Identify which cell holds the provided text, then report its (x, y) central coordinate. 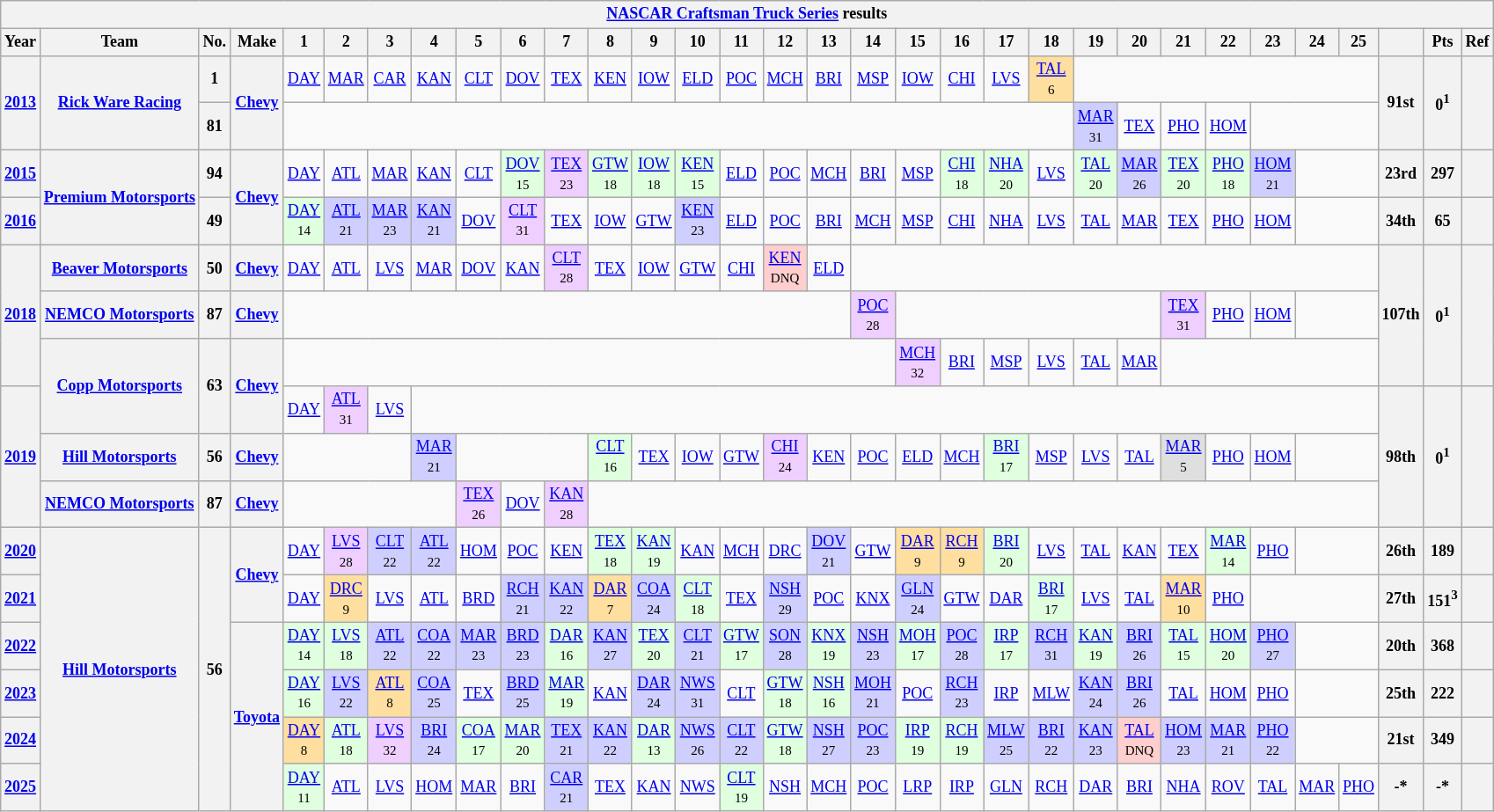
98th (1401, 457)
15 (917, 42)
107th (1401, 315)
BRD25 (523, 693)
TEX18 (611, 552)
49 (215, 221)
NSH16 (829, 693)
KAN24 (1095, 693)
297 (1443, 173)
21 (1184, 42)
13 (829, 42)
TAL15 (1184, 646)
222 (1443, 693)
81 (215, 127)
MAR10 (1184, 598)
MOH17 (917, 646)
Make (257, 42)
LVS18 (346, 646)
MLW (1051, 693)
No. (215, 42)
NSH23 (873, 646)
NWS31 (698, 693)
NSH (785, 787)
IRP19 (917, 740)
19 (1095, 42)
TAL20 (1095, 173)
KAN28 (567, 504)
CLT21 (698, 646)
2023 (21, 693)
MOH21 (873, 693)
NWS (698, 787)
2020 (21, 552)
11 (742, 42)
NASCAR Craftsman Truck Series results (747, 14)
50 (215, 268)
DAR9 (917, 552)
4 (435, 42)
17 (1007, 42)
25 (1359, 42)
7 (567, 42)
DAY8 (304, 740)
DAR16 (567, 646)
26th (1401, 552)
CAR21 (567, 787)
65 (1443, 221)
CLT28 (567, 268)
MAR19 (567, 693)
8 (611, 42)
TALDNQ (1139, 740)
COA24 (654, 598)
2025 (21, 787)
KAN23 (1095, 740)
CHI18 (962, 173)
SON28 (785, 646)
TAL6 (1051, 79)
TEX31 (1184, 315)
KAN27 (611, 646)
5 (479, 42)
ATL18 (346, 740)
ATL31 (346, 410)
COA22 (435, 646)
CLT16 (611, 457)
16 (962, 42)
COA17 (479, 740)
LVS32 (390, 740)
CLT19 (742, 787)
2022 (21, 646)
2021 (21, 598)
GTW17 (742, 646)
MAR31 (1095, 127)
22 (1228, 42)
9 (654, 42)
3 (390, 42)
2018 (21, 315)
1513 (1443, 598)
Year (21, 42)
23 (1272, 42)
RCH19 (962, 740)
DOV15 (523, 173)
MAR20 (523, 740)
20th (1401, 646)
349 (1443, 740)
DRC (785, 552)
18 (1051, 42)
21st (1401, 740)
23rd (1401, 173)
GLN (1007, 787)
BRD (479, 598)
DAY11 (304, 787)
KENDNQ (785, 268)
RCH (1051, 787)
POC23 (873, 740)
20 (1139, 42)
368 (1443, 646)
PHO22 (1272, 740)
CHI24 (785, 457)
RCH23 (962, 693)
BRI24 (435, 740)
HOM20 (1228, 646)
DAR7 (611, 598)
LVS28 (346, 552)
DOV21 (829, 552)
Ref (1477, 42)
94 (215, 173)
Pts (1443, 42)
LRP (917, 787)
Team (120, 42)
RCH31 (1051, 646)
MAR26 (1139, 173)
NSH29 (785, 598)
6 (523, 42)
34th (1401, 221)
ATL21 (346, 221)
2015 (21, 173)
MLW25 (1007, 740)
PHO18 (1228, 173)
Copp Motorsports (120, 385)
RCH21 (523, 598)
DAR24 (654, 693)
DRC9 (346, 598)
BRI22 (1051, 740)
HOM23 (1184, 740)
91st (1401, 102)
27th (1401, 598)
12 (785, 42)
24 (1317, 42)
BRD23 (523, 646)
DAR13 (654, 740)
MAR5 (1184, 457)
DAY16 (304, 693)
Premium Motorsports (120, 197)
MCH32 (917, 362)
CAR (390, 79)
ROV (1228, 787)
ATL8 (390, 693)
63 (215, 385)
2 (346, 42)
PHO27 (1272, 646)
IOW18 (654, 173)
14 (873, 42)
Rick Ware Racing (120, 102)
KAN21 (435, 221)
GLN24 (917, 598)
NSH27 (829, 740)
2016 (21, 221)
LVS22 (346, 693)
25th (1401, 693)
2024 (21, 740)
189 (1443, 552)
KNX (873, 598)
Beaver Motorsports (120, 268)
IRP17 (1007, 646)
HOM21 (1272, 173)
KEN15 (698, 173)
10 (698, 42)
KEN23 (698, 221)
RCH9 (962, 552)
NWS26 (698, 740)
2013 (21, 102)
CLT18 (698, 598)
2019 (21, 457)
Toyota (257, 716)
MAR14 (1228, 552)
KNX19 (829, 646)
COA25 (435, 693)
TEX23 (567, 173)
TEX21 (567, 740)
BRI20 (1007, 552)
CLT31 (523, 221)
NHA20 (1007, 173)
TEX26 (479, 504)
